Scan for the cell matching the given text and deliver its [X, Y] coordinate at center. 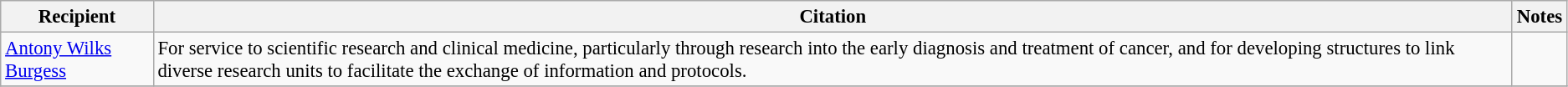
Antony Wilks Burgess [77, 60]
Recipient [77, 17]
Notes [1540, 17]
Citation [833, 17]
